Return the (x, y) coordinate for the center point of the cell that contains the specified text.  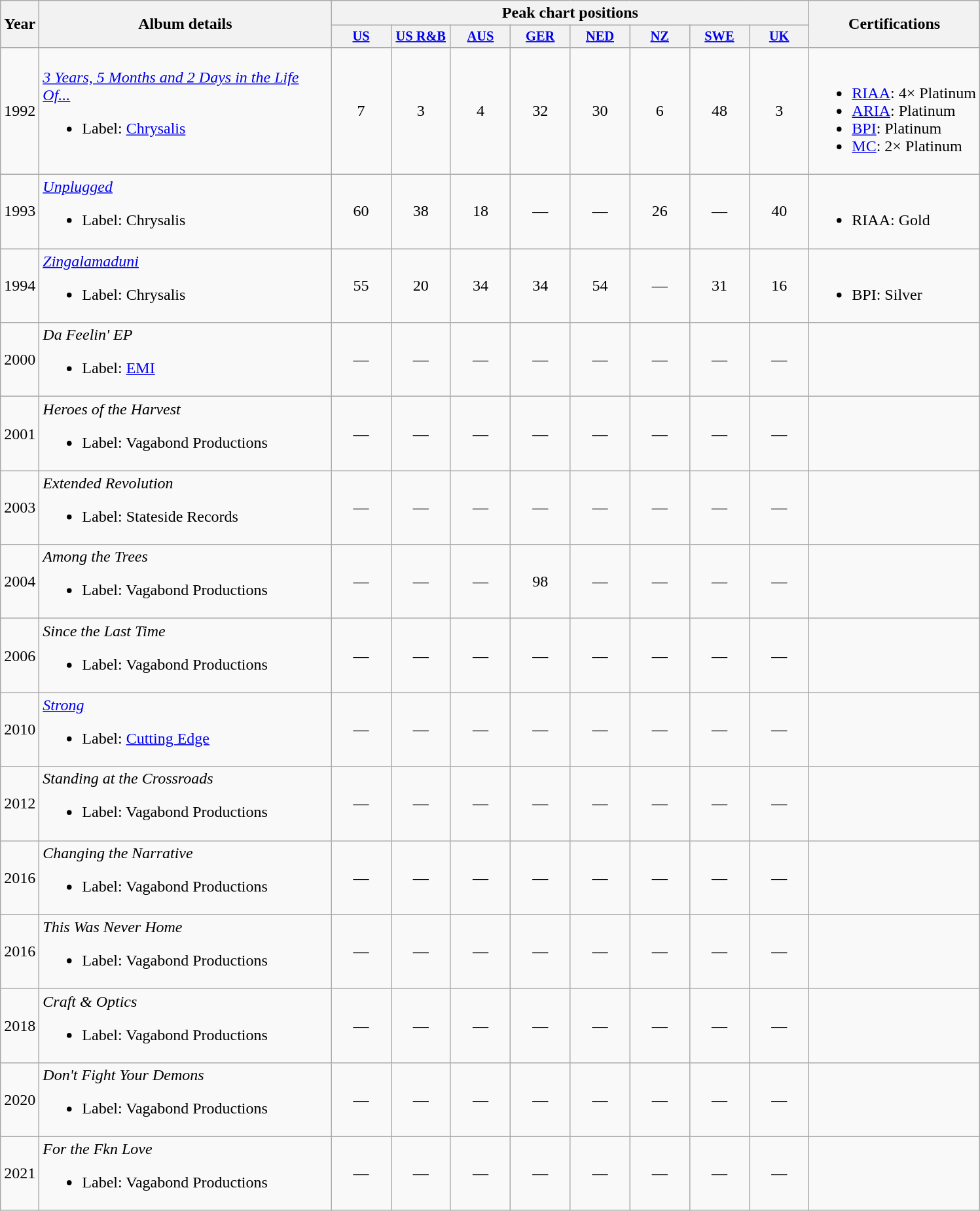
ZingalamaduniLabel: Chrysalis (185, 285)
2018 (20, 1025)
16 (779, 285)
98 (541, 581)
2012 (20, 804)
3 Years, 5 Months and 2 Days in the Life Of...Label: Chrysalis (185, 111)
US R&B (420, 37)
Heroes of the HarvestLabel: Vagabond Productions (185, 433)
2000 (20, 360)
AUS (481, 37)
Changing the NarrativeLabel: Vagabond Productions (185, 877)
7 (361, 111)
2010 (20, 729)
Extended RevolutionLabel: Stateside Records (185, 508)
2020 (20, 1100)
2001 (20, 433)
NED (600, 37)
1992 (20, 111)
2003 (20, 508)
48 (719, 111)
1993 (20, 212)
1994 (20, 285)
RIAA: Gold (894, 212)
40 (779, 212)
55 (361, 285)
UnpluggedLabel: Chrysalis (185, 212)
20 (420, 285)
US (361, 37)
18 (481, 212)
Peak chart positions (570, 13)
32 (541, 111)
Certifications (894, 24)
SWE (719, 37)
BPI: Silver (894, 285)
UK (779, 37)
This Was Never HomeLabel: Vagabond Productions (185, 952)
Since the Last TimeLabel: Vagabond Productions (185, 656)
Da Feelin' EPLabel: EMI (185, 360)
Among the TreesLabel: Vagabond Productions (185, 581)
60 (361, 212)
6 (660, 111)
For the Fkn LoveLabel: Vagabond Productions (185, 1173)
NZ (660, 37)
4 (481, 111)
Craft & OpticsLabel: Vagabond Productions (185, 1025)
Year (20, 24)
Don't Fight Your DemonsLabel: Vagabond Productions (185, 1100)
54 (600, 285)
Album details (185, 24)
26 (660, 212)
2004 (20, 581)
RIAA: 4× PlatinumARIA: PlatinumBPI: PlatinumMC: 2× Platinum (894, 111)
GER (541, 37)
StrongLabel: Cutting Edge (185, 729)
2021 (20, 1173)
30 (600, 111)
38 (420, 212)
2006 (20, 656)
31 (719, 285)
Standing at the CrossroadsLabel: Vagabond Productions (185, 804)
